Return [X, Y] of the center of cell containing provided text 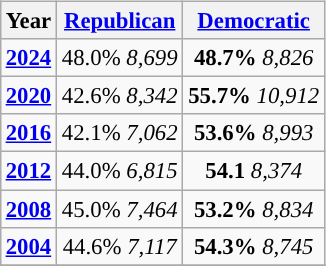
2004 [28, 246]
53.6% 8,993 [254, 133]
Republican [119, 21]
54.1 8,374 [254, 171]
45.0% 7,464 [119, 209]
42.6% 8,342 [119, 96]
48.0% 8,699 [119, 58]
2008 [28, 209]
54.3% 8,745 [254, 246]
2024 [28, 58]
44.0% 6,815 [119, 171]
42.1% 7,062 [119, 133]
55.7% 10,912 [254, 96]
2016 [28, 133]
2020 [28, 96]
44.6% 7,117 [119, 246]
53.2% 8,834 [254, 209]
Year [28, 21]
48.7% 8,826 [254, 58]
2012 [28, 171]
Democratic [254, 21]
